Detect which cell encompasses the target text, then output its [X, Y] center coordinate. 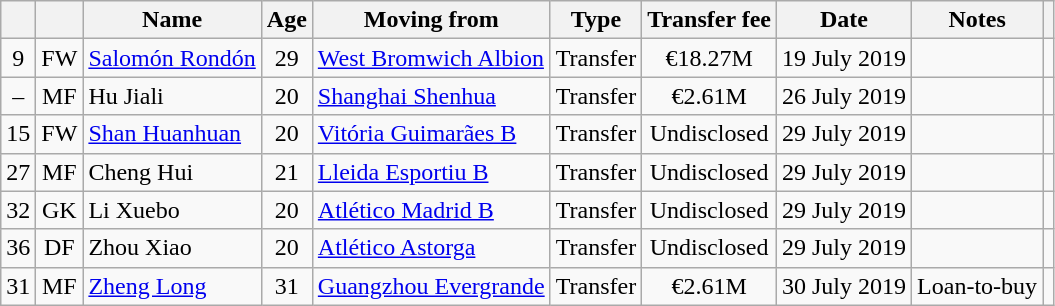
32 [18, 210]
19 July 2019 [844, 58]
Shanghai Shenhua [431, 96]
Lleida Esportiu B [431, 172]
Moving from [431, 20]
Hu Jiali [172, 96]
Name [172, 20]
Shan Huanhuan [172, 134]
Li Xuebo [172, 210]
Atlético Astorga [431, 248]
Notes [978, 20]
Atlético Madrid B [431, 210]
29 [286, 58]
9 [18, 58]
Date [844, 20]
27 [18, 172]
– [18, 96]
GK [60, 210]
Guangzhou Evergrande [431, 286]
Type [596, 20]
Zhou Xiao [172, 248]
Zheng Long [172, 286]
30 July 2019 [844, 286]
Salomón Rondón [172, 58]
Vitória Guimarães B [431, 134]
21 [286, 172]
Loan-to-buy [978, 286]
West Bromwich Albion [431, 58]
DF [60, 248]
Cheng Hui [172, 172]
Transfer fee [710, 20]
15 [18, 134]
€18.27M [710, 58]
Age [286, 20]
36 [18, 248]
26 July 2019 [844, 96]
